Detect which cell encompasses the target text, then output its (X, Y) center coordinate. 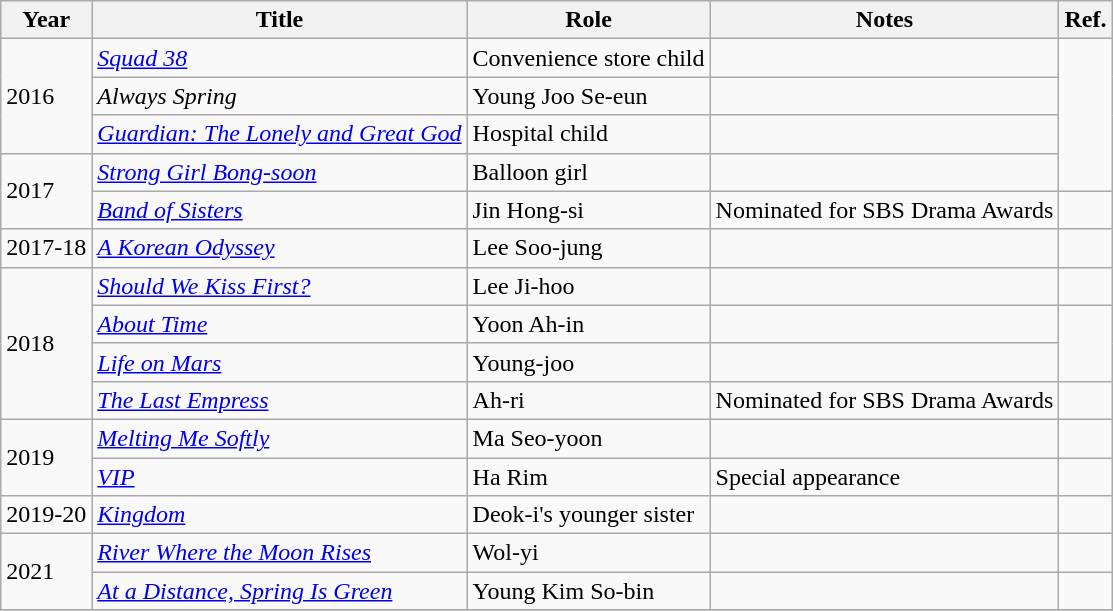
About Time (280, 324)
Jin Hong-si (588, 210)
Young Joo Se-eun (588, 96)
Melting Me Softly (280, 438)
Kingdom (280, 515)
Ma Seo-yoon (588, 438)
Yoon Ah-in (588, 324)
2018 (46, 343)
Ha Rim (588, 477)
Squad 38 (280, 58)
Band of Sisters (280, 210)
Should We Kiss First? (280, 286)
Ah-ri (588, 400)
Notes (884, 20)
Lee Soo-jung (588, 248)
2021 (46, 572)
Wol-yi (588, 553)
Title (280, 20)
River Where the Moon Rises (280, 553)
2019-20 (46, 515)
Balloon girl (588, 172)
Ref. (1086, 20)
Guardian: The Lonely and Great God (280, 134)
Life on Mars (280, 362)
Lee Ji-hoo (588, 286)
2017-18 (46, 248)
2016 (46, 96)
Convenience store child (588, 58)
A Korean Odyssey (280, 248)
2019 (46, 457)
Role (588, 20)
Always Spring (280, 96)
Strong Girl Bong-soon (280, 172)
Young-joo (588, 362)
VIP (280, 477)
Young Kim So-bin (588, 591)
The Last Empress (280, 400)
At a Distance, Spring Is Green (280, 591)
Deok-i's younger sister (588, 515)
Year (46, 20)
2017 (46, 191)
Hospital child (588, 134)
Special appearance (884, 477)
